Return the (x, y) coordinate for the center point of the cell that contains the specified text.  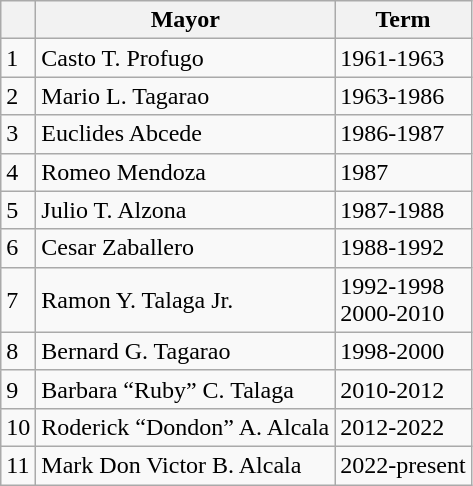
1986-1987 (403, 134)
Mark Don Victor B. Alcala (186, 465)
5 (18, 210)
1998-2000 (403, 351)
Roderick “Dondon” A. Alcala (186, 427)
Ramon Y. Talaga Jr. (186, 300)
8 (18, 351)
Julio T. Alzona (186, 210)
Romeo Mendoza (186, 172)
1 (18, 58)
2012-2022 (403, 427)
1963-1986 (403, 96)
Euclides Abcede (186, 134)
Barbara “Ruby” C. Talaga (186, 389)
2022-present (403, 465)
6 (18, 248)
Mayor (186, 20)
Term (403, 20)
Casto T. Profugo (186, 58)
1992-19982000-2010 (403, 300)
1988-1992 (403, 248)
1961-1963 (403, 58)
Bernard G. Tagarao (186, 351)
9 (18, 389)
11 (18, 465)
3 (18, 134)
7 (18, 300)
1987-1988 (403, 210)
Mario L. Tagarao (186, 96)
1987 (403, 172)
Cesar Zaballero (186, 248)
4 (18, 172)
10 (18, 427)
2 (18, 96)
2010-2012 (403, 389)
